Output the [X, Y] coordinate of the center of the cell containing the given text.  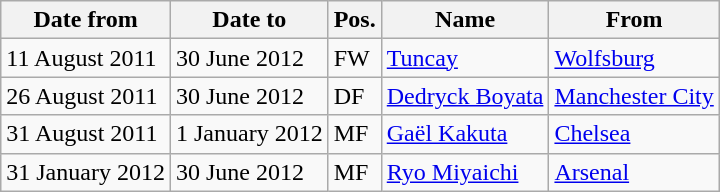
Manchester City [634, 96]
31 January 2012 [86, 172]
DF [354, 96]
From [634, 20]
FW [354, 58]
Date from [86, 20]
Pos. [354, 20]
Wolfsburg [634, 58]
31 August 2011 [86, 134]
26 August 2011 [86, 96]
Ryo Miyaichi [465, 172]
Date to [249, 20]
Arsenal [634, 172]
Name [465, 20]
Gaël Kakuta [465, 134]
Tuncay [465, 58]
1 January 2012 [249, 134]
Chelsea [634, 134]
Dedryck Boyata [465, 96]
11 August 2011 [86, 58]
